From the cell containing the given text, extract its center point as [x, y] coordinate. 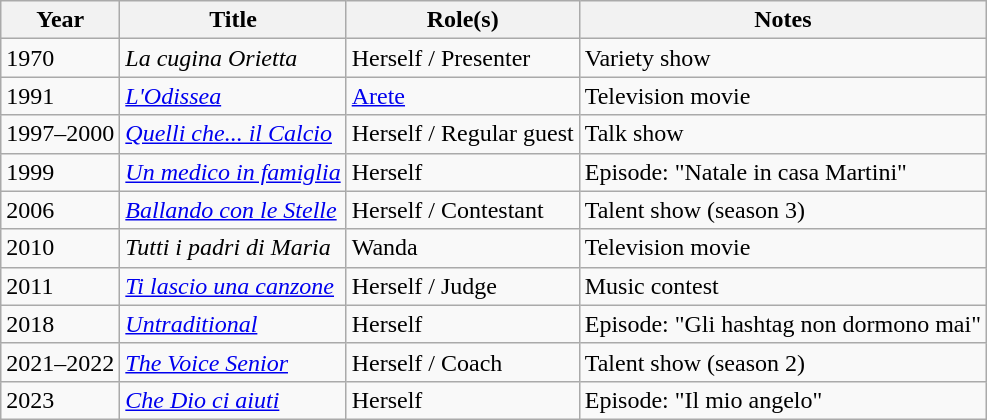
La cugina Orietta [233, 58]
The Voice Senior [233, 362]
Episode: "Natale in casa Martini" [782, 172]
Herself / Presenter [462, 58]
Che Dio ci aiuti [233, 400]
Herself / Coach [462, 362]
Talent show (season 3) [782, 210]
Herself / Regular guest [462, 134]
Untraditional [233, 324]
2023 [60, 400]
Title [233, 20]
Episode: "Il mio angelo" [782, 400]
Ti lascio una canzone [233, 286]
Quelli che... il Calcio [233, 134]
Ballando con le Stelle [233, 210]
1991 [60, 96]
Talk show [782, 134]
1970 [60, 58]
1997–2000 [60, 134]
Variety show [782, 58]
2021–2022 [60, 362]
Music contest [782, 286]
Talent show (season 2) [782, 362]
L'Odissea [233, 96]
2006 [60, 210]
Year [60, 20]
2018 [60, 324]
2011 [60, 286]
2010 [60, 248]
Role(s) [462, 20]
Herself / Contestant [462, 210]
Arete [462, 96]
Notes [782, 20]
Episode: "Gli hashtag non dormono mai" [782, 324]
Un medico in famiglia [233, 172]
Wanda [462, 248]
Herself / Judge [462, 286]
1999 [60, 172]
Tutti i padri di Maria [233, 248]
